Identify which cell holds the provided text, then report its (X, Y) central coordinate. 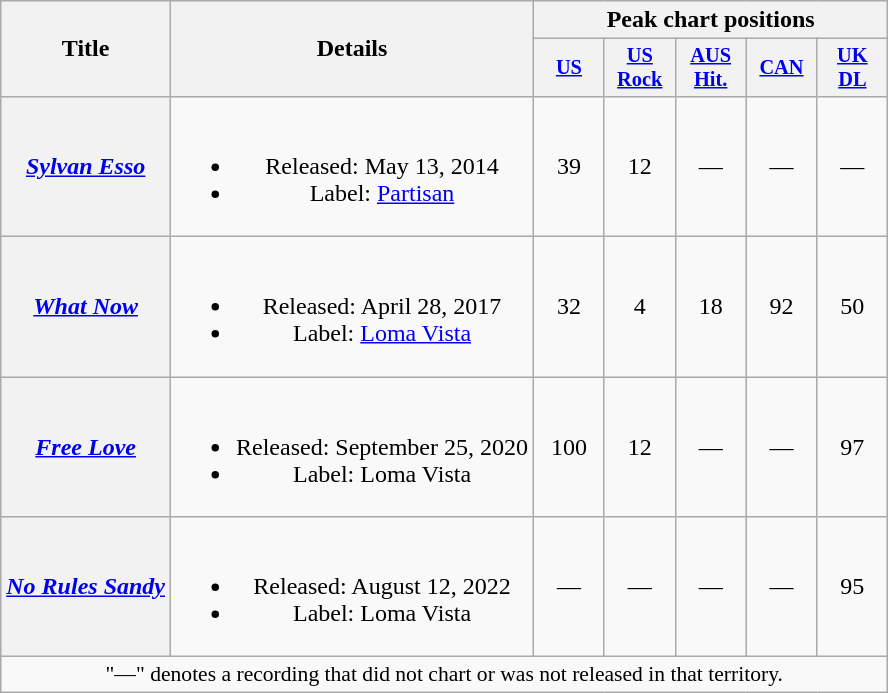
97 (852, 447)
100 (570, 447)
39 (570, 166)
No Rules Sandy (86, 587)
Released: August 12, 2022Label: Loma Vista (352, 587)
US (570, 68)
95 (852, 587)
USRock (640, 68)
50 (852, 307)
Details (352, 49)
What Now (86, 307)
92 (782, 307)
AUSHit. (710, 68)
UKDL (852, 68)
Free Love (86, 447)
Sylvan Esso (86, 166)
Released: September 25, 2020Label: Loma Vista (352, 447)
32 (570, 307)
CAN (782, 68)
4 (640, 307)
Released: May 13, 2014Label: Partisan (352, 166)
Released: April 28, 2017Label: Loma Vista (352, 307)
18 (710, 307)
Title (86, 49)
"—" denotes a recording that did not chart or was not released in that territory. (444, 675)
Peak chart positions (711, 20)
